Identify which cell holds the provided text, then report its [X, Y] central coordinate. 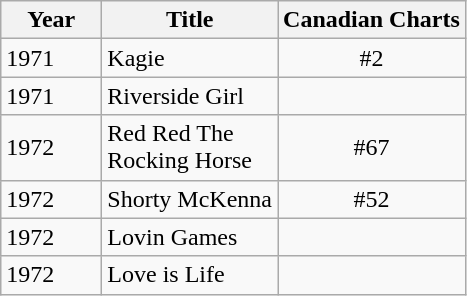
#67 [372, 148]
Riverside Girl [190, 96]
Year [52, 20]
#2 [372, 58]
Lovin Games [190, 237]
Red Red TheRocking Horse [190, 148]
Title [190, 20]
Shorty McKenna [190, 199]
Love is Life [190, 275]
Kagie [190, 58]
Canadian Charts [372, 20]
#52 [372, 199]
